Detect which cell encompasses the target text, then output its (x, y) center coordinate. 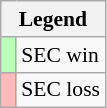
SEC loss (60, 90)
Legend (53, 19)
SEC win (60, 55)
